Identify which cell holds the provided text, then report its [X, Y] central coordinate. 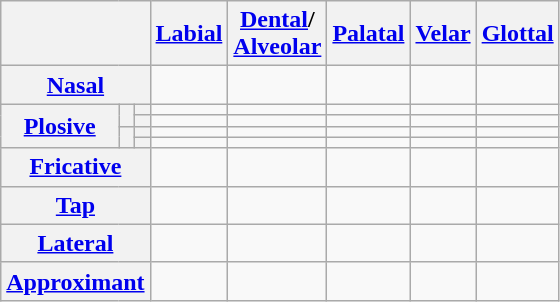
Nasal [76, 85]
Glottal [518, 34]
Labial [189, 34]
Palatal [368, 34]
Fricative [76, 167]
Dental/Alveolar [278, 34]
Approximant [76, 281]
Lateral [76, 243]
Velar [443, 34]
Plosive [60, 126]
Tap [76, 205]
